Identify which cell holds the provided text, then report its [x, y] central coordinate. 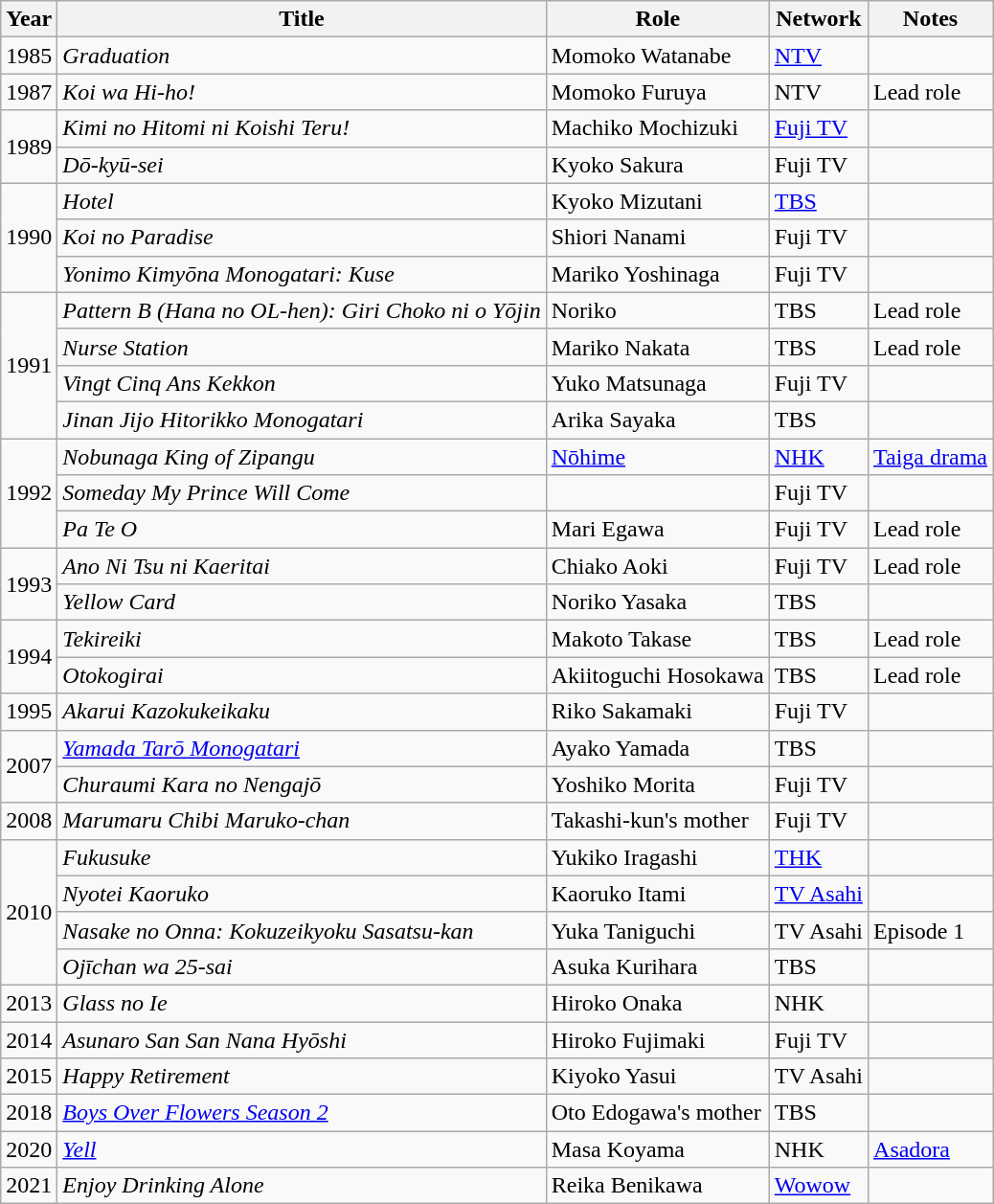
Nurse Station [302, 347]
Yuko Matsunaga [657, 383]
Chiako Aoki [657, 566]
Mariko Yoshinaga [657, 274]
Momoko Furuya [657, 92]
Machiko Mochizuki [657, 128]
Koi wa Hi-ho! [302, 92]
1990 [29, 238]
Yoshiko Morita [657, 784]
1993 [29, 584]
1989 [29, 147]
Year [29, 19]
2007 [29, 766]
Kiyoko Yasui [657, 1077]
Fukusuke [302, 857]
Churaumi Kara no Nengajō [302, 784]
Ayako Yamada [657, 748]
Yamada Tarō Monogatari [302, 748]
Vingt Cinq Ans Kekkon [302, 383]
Jinan Jijo Hitorikko Monogatari [302, 420]
Shiori Nanami [657, 238]
Asadora [931, 1149]
Happy Retirement [302, 1077]
Yukiko Iragashi [657, 857]
Akiitoguchi Hosokawa [657, 675]
Asuka Kurihara [657, 966]
2008 [29, 821]
Graduation [302, 56]
Episode 1 [931, 930]
Someday My Prince Will Come [302, 493]
Marumaru Chibi Maruko-chan [302, 821]
Hiroko Fujimaki [657, 1039]
Momoko Watanabe [657, 56]
Yuka Taniguchi [657, 930]
Makoto Takase [657, 639]
Nobunaga King of Zipangu [302, 457]
Riko Sakamaki [657, 712]
Nasake no Onna: Kokuzeikyoku Sasatsu-kan [302, 930]
Takashi-kun's mother [657, 821]
Notes [931, 19]
2014 [29, 1039]
Yonimo Kimyōna Monogatari: Kuse [302, 274]
Mariko Nakata [657, 347]
Reika Benikawa [657, 1186]
Asunaro San San Nana Hyōshi [302, 1039]
Tekireiki [302, 639]
2015 [29, 1077]
Kimi no Hitomi ni Koishi Teru! [302, 128]
Otokogirai [302, 675]
Ojīchan wa 25-sai [302, 966]
1992 [29, 493]
2021 [29, 1186]
Yell [302, 1149]
1985 [29, 56]
Noriko [657, 310]
Dō-kyū-sei [302, 165]
Nyotei Kaoruko [302, 894]
Koi no Paradise [302, 238]
Title [302, 19]
Network [818, 19]
Boys Over Flowers Season 2 [302, 1113]
Enjoy Drinking Alone [302, 1186]
Wowow [818, 1186]
Arika Sayaka [657, 420]
Hotel [302, 201]
2018 [29, 1113]
Akarui Kazokukeikaku [302, 712]
Pattern B (Hana no OL-hen): Giri Choko ni o Yōjin [302, 310]
THK [818, 857]
1987 [29, 92]
Noriko Yasaka [657, 602]
Ano Ni Tsu ni Kaeritai [302, 566]
Mari Egawa [657, 530]
Kyoko Sakura [657, 165]
Oto Edogawa's mother [657, 1113]
2020 [29, 1149]
1991 [29, 365]
Nōhime [657, 457]
Hiroko Onaka [657, 1003]
2010 [29, 912]
Role [657, 19]
Yellow Card [302, 602]
Kaoruko Itami [657, 894]
1994 [29, 657]
Kyoko Mizutani [657, 201]
Taiga drama [931, 457]
Pa Te O [302, 530]
Masa Koyama [657, 1149]
2013 [29, 1003]
Glass no Ie [302, 1003]
1995 [29, 712]
